Detect which cell encompasses the target text, then output its (x, y) center coordinate. 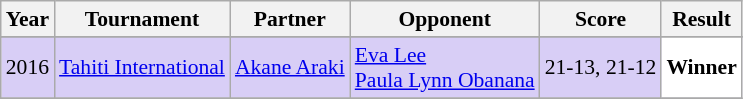
Year (28, 19)
Winner (702, 68)
Partner (290, 19)
Opponent (445, 19)
21-13, 21-12 (601, 68)
Tahiti International (142, 68)
Akane Araki (290, 68)
Result (702, 19)
Eva Lee Paula Lynn Obanana (445, 68)
Tournament (142, 19)
2016 (28, 68)
Score (601, 19)
